Pinpoint the cell where the given text exists, returning its [x, y] midpoint coordinate. 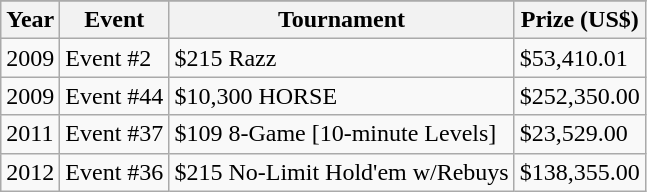
Event [114, 20]
Event #44 [114, 96]
Tournament [342, 20]
2012 [30, 172]
$252,350.00 [580, 96]
Event #36 [114, 172]
$10,300 HORSE [342, 96]
$53,410.01 [580, 58]
Event #2 [114, 58]
Year [30, 20]
2011 [30, 134]
Prize (US$) [580, 20]
$138,355.00 [580, 172]
$23,529.00 [580, 134]
Event #37 [114, 134]
$215 No-Limit Hold'em w/Rebuys [342, 172]
$215 Razz [342, 58]
$109 8-Game [10-minute Levels] [342, 134]
